Pinpoint the cell where the given text exists, returning its [X, Y] midpoint coordinate. 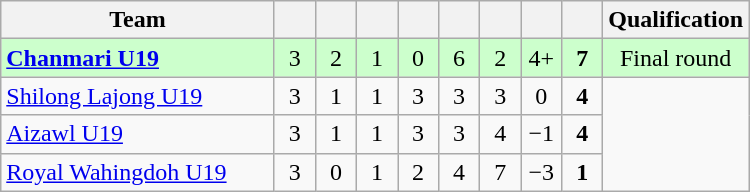
Royal Wahingdoh U19 [138, 172]
Shilong Lajong U19 [138, 96]
4+ [542, 58]
Team [138, 20]
Chanmari U19 [138, 58]
−1 [542, 134]
Qualification [676, 20]
Aizawl U19 [138, 134]
6 [460, 58]
Final round [676, 58]
−3 [542, 172]
